For the text-containing cell, return its midpoint in [X, Y] coordinate format. 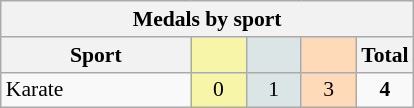
4 [384, 90]
3 [328, 90]
Karate [96, 90]
0 [218, 90]
1 [274, 90]
Medals by sport [208, 19]
Total [384, 55]
Sport [96, 55]
